Return the (x, y) coordinate for the center point of the cell that contains the specified text.  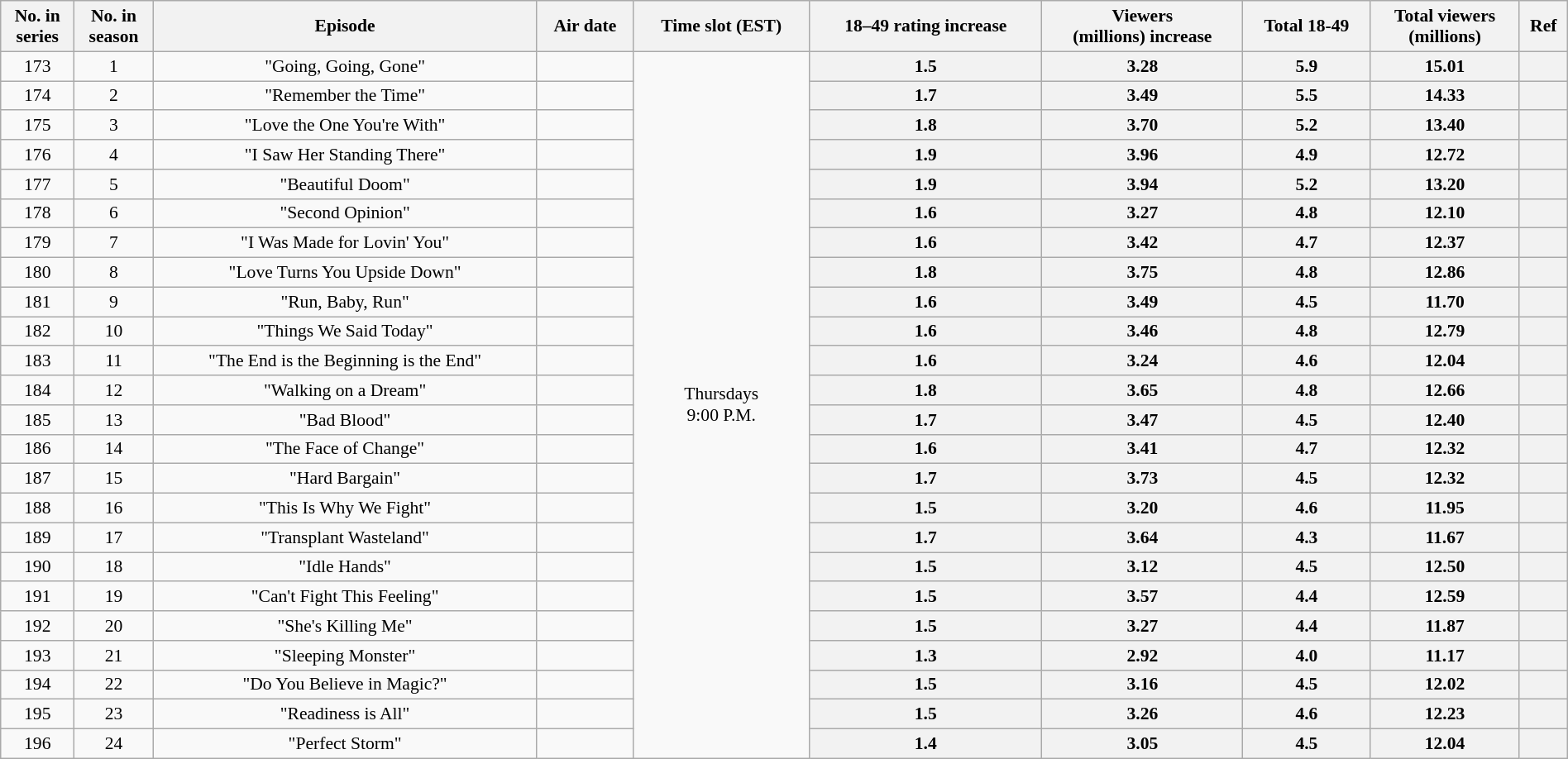
187 (38, 479)
"The Face of Change" (345, 449)
22 (114, 685)
3.96 (1143, 155)
12.50 (1445, 567)
11.87 (1445, 626)
3.65 (1143, 390)
3.64 (1143, 537)
3.05 (1143, 744)
"Perfect Storm" (345, 744)
"Bad Blood" (345, 420)
Air date (586, 26)
3.16 (1143, 685)
183 (38, 361)
4.3 (1307, 537)
12.59 (1445, 597)
"I Saw Her Standing There" (345, 155)
"She's Killing Me" (345, 626)
12.02 (1445, 685)
14.33 (1445, 96)
3 (114, 126)
190 (38, 567)
1 (114, 66)
3.41 (1143, 449)
2.92 (1143, 656)
5.5 (1307, 96)
188 (38, 508)
194 (38, 685)
Episode (345, 26)
"Second Opinion" (345, 213)
"Can't Fight This Feeling" (345, 597)
"Love Turns You Upside Down" (345, 273)
13.40 (1445, 126)
12.10 (1445, 213)
24 (114, 744)
Viewers(millions) increase (1143, 26)
Time slot (EST) (721, 26)
"Remember the Time" (345, 96)
Total viewers(millions) (1445, 26)
"Run, Baby, Run" (345, 302)
No. inseries (38, 26)
"I Was Made for Lovin' You" (345, 243)
11.95 (1445, 508)
8 (114, 273)
3.47 (1143, 420)
189 (38, 537)
Total 18-49 (1307, 26)
"Sleeping Monster" (345, 656)
"This Is Why We Fight" (345, 508)
192 (38, 626)
12.23 (1445, 714)
11 (114, 361)
3.24 (1143, 361)
"Idle Hands" (345, 567)
Thursdays9:00 P.M. (721, 405)
15 (114, 479)
3.42 (1143, 243)
23 (114, 714)
11.17 (1445, 656)
12.86 (1445, 273)
3.73 (1143, 479)
19 (114, 597)
3.28 (1143, 66)
4 (114, 155)
173 (38, 66)
3.12 (1143, 567)
12.40 (1445, 420)
4.9 (1307, 155)
1.4 (926, 744)
"Things We Said Today" (345, 332)
12.79 (1445, 332)
196 (38, 744)
3.70 (1143, 126)
18–49 rating increase (926, 26)
5.9 (1307, 66)
13 (114, 420)
6 (114, 213)
179 (38, 243)
"Love the One You're With" (345, 126)
11.67 (1445, 537)
13.20 (1445, 184)
7 (114, 243)
No. inseason (114, 26)
2 (114, 96)
12 (114, 390)
17 (114, 537)
20 (114, 626)
174 (38, 96)
12.72 (1445, 155)
182 (38, 332)
181 (38, 302)
3.75 (1143, 273)
14 (114, 449)
186 (38, 449)
12.66 (1445, 390)
175 (38, 126)
4.0 (1307, 656)
21 (114, 656)
176 (38, 155)
5 (114, 184)
"Readiness is All" (345, 714)
9 (114, 302)
1.3 (926, 656)
15.01 (1445, 66)
180 (38, 273)
16 (114, 508)
3.46 (1143, 332)
11.70 (1445, 302)
3.20 (1143, 508)
191 (38, 597)
185 (38, 420)
184 (38, 390)
10 (114, 332)
3.26 (1143, 714)
"Going, Going, Gone" (345, 66)
3.94 (1143, 184)
195 (38, 714)
"The End is the Beginning is the End" (345, 361)
"Beautiful Doom" (345, 184)
178 (38, 213)
Ref (1543, 26)
"Walking on a Dream" (345, 390)
177 (38, 184)
12.37 (1445, 243)
18 (114, 567)
"Hard Bargain" (345, 479)
3.57 (1143, 597)
193 (38, 656)
"Do You Believe in Magic?" (345, 685)
"Transplant Wasteland" (345, 537)
